Scan for the cell matching the given text and deliver its (X, Y) coordinate at center. 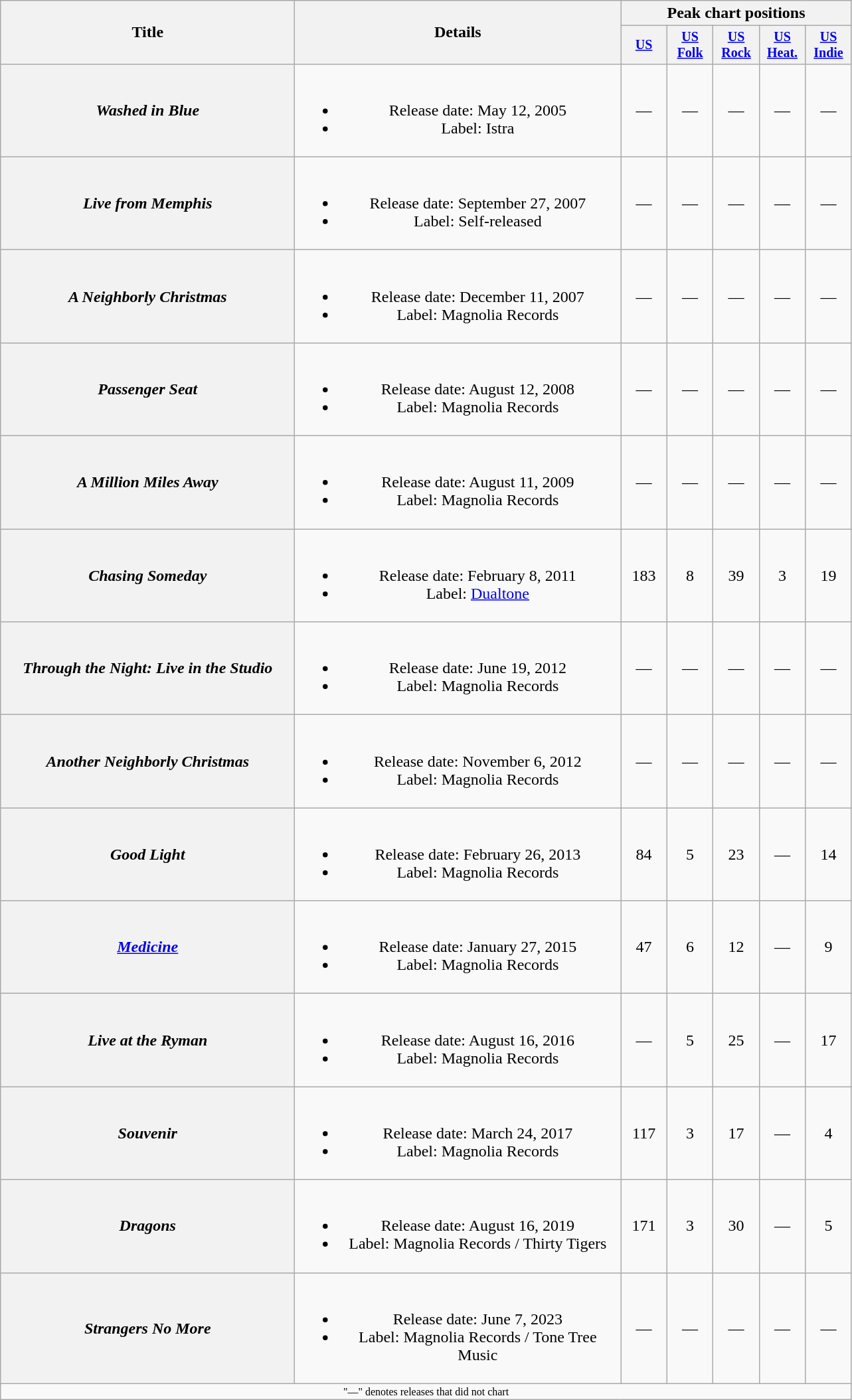
US (644, 45)
Washed in Blue (147, 110)
Live from Memphis (147, 203)
Release date: February 8, 2011Label: Dualtone (458, 576)
A Million Miles Away (147, 483)
8 (689, 576)
Release date: August 11, 2009Label: Magnolia Records (458, 483)
Another Neighborly Christmas (147, 761)
Strangers No More (147, 1328)
84 (644, 854)
Peak chart positions (736, 13)
183 (644, 576)
Release date: May 12, 2005Label: Istra (458, 110)
Release date: June 19, 2012Label: Magnolia Records (458, 668)
30 (736, 1226)
Release date: June 7, 2023Label: Magnolia Records / Tone Tree Music (458, 1328)
Release date: January 27, 2015Label: Magnolia Records (458, 947)
47 (644, 947)
Release date: August 16, 2016Label: Magnolia Records (458, 1040)
19 (829, 576)
12 (736, 947)
9 (829, 947)
Chasing Someday (147, 576)
Medicine (147, 947)
US Folk (689, 45)
Passenger Seat (147, 389)
US Heat. (782, 45)
Live at the Ryman (147, 1040)
6 (689, 947)
US Indie (829, 45)
US Rock (736, 45)
Release date: August 16, 2019Label: Magnolia Records / Thirty Tigers (458, 1226)
25 (736, 1040)
Details (458, 33)
Title (147, 33)
Release date: September 27, 2007Label: Self-released (458, 203)
Good Light (147, 854)
Release date: August 12, 2008Label: Magnolia Records (458, 389)
Through the Night: Live in the Studio (147, 668)
Release date: March 24, 2017Label: Magnolia Records (458, 1133)
171 (644, 1226)
"—" denotes releases that did not chart (426, 1391)
39 (736, 576)
Release date: December 11, 2007Label: Magnolia Records (458, 296)
Dragons (147, 1226)
Release date: November 6, 2012Label: Magnolia Records (458, 761)
A Neighborly Christmas (147, 296)
23 (736, 854)
Souvenir (147, 1133)
117 (644, 1133)
14 (829, 854)
Release date: February 26, 2013Label: Magnolia Records (458, 854)
4 (829, 1133)
